Output the [x, y] coordinate of the center of the cell containing the given text.  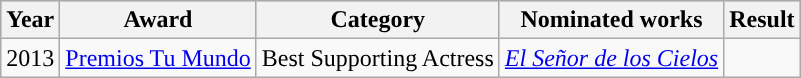
Award [158, 20]
2013 [30, 58]
Result [762, 20]
Category [378, 20]
Year [30, 20]
Best Supporting Actress [378, 58]
Nominated works [611, 20]
El Señor de los Cielos [611, 58]
Premios Tu Mundo [158, 58]
